Pinpoint the cell where the given text exists, returning its (X, Y) midpoint coordinate. 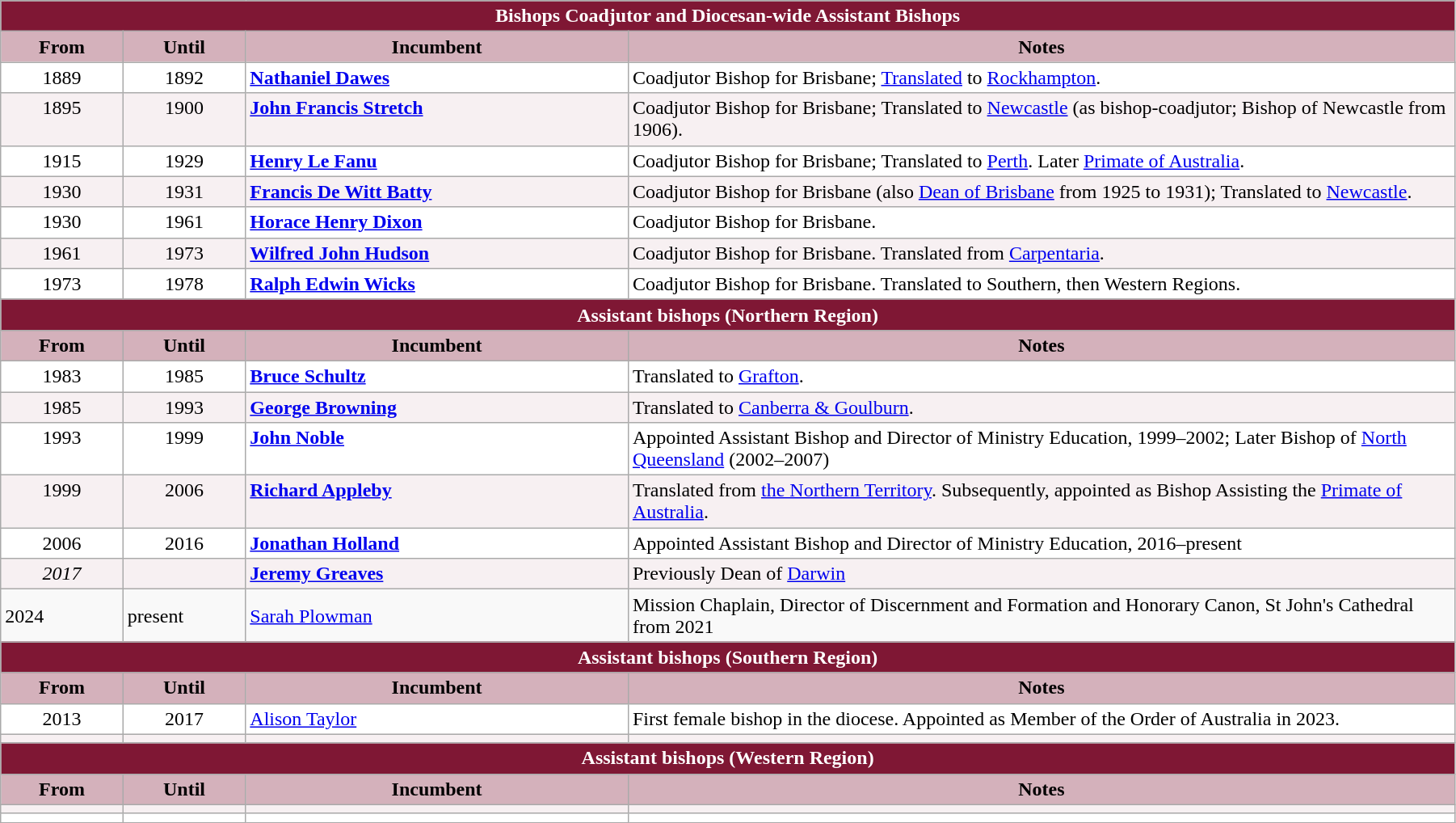
Coadjutor Bishop for Brisbane; Translated to Rockhampton. (1041, 78)
Coadjutor Bishop for Brisbane (also Dean of Brisbane from 1925 to 1931); Translated to Newcastle. (1041, 192)
John Francis Stretch (437, 120)
George Browning (437, 407)
Francis De Witt Batty (437, 192)
present (184, 616)
Alison Taylor (437, 719)
1892 (184, 78)
Coadjutor Bishop for Brisbane. Translated to Southern, then Western Regions. (1041, 284)
2013 (62, 719)
Horace Henry Dixon (437, 222)
Assistant bishops (Southern Region) (728, 657)
1978 (184, 284)
Translated to Canberra & Goulburn. (1041, 407)
Coadjutor Bishop for Brisbane; Translated to Newcastle (as bishop-coadjutor; Bishop of Newcastle from 1906). (1041, 120)
John Noble (437, 449)
Previously Dean of Darwin (1041, 574)
2024 (62, 616)
Translated from the Northern Territory. Subsequently, appointed as Bishop Assisting the Primate of Australia. (1041, 501)
Jonathan Holland (437, 543)
Coadjutor Bishop for Brisbane; Translated to Perth. Later Primate of Australia. (1041, 161)
1929 (184, 161)
Appointed Assistant Bishop and Director of Ministry Education, 2016–present (1041, 543)
Ralph Edwin Wicks (437, 284)
Jeremy Greaves (437, 574)
1900 (184, 120)
Mission Chaplain, Director of Discernment and Formation and Honorary Canon, St John's Cathedral from 2021 (1041, 616)
Henry Le Fanu (437, 161)
Richard Appleby (437, 501)
Coadjutor Bishop for Brisbane. (1041, 222)
Nathaniel Dawes (437, 78)
1983 (62, 376)
Assistant bishops (Northern Region) (728, 314)
2016 (184, 543)
1895 (62, 120)
Wilfred John Hudson (437, 253)
Assistant bishops (Western Region) (728, 758)
Appointed Assistant Bishop and Director of Ministry Education, 1999–2002; Later Bishop of North Queensland (2002–2007) (1041, 449)
1931 (184, 192)
Translated to Grafton. (1041, 376)
Bishops Coadjutor and Diocesan-wide Assistant Bishops (728, 16)
1889 (62, 78)
Bruce Schultz (437, 376)
1915 (62, 161)
Sarah Plowman (437, 616)
First female bishop in the diocese. Appointed as Member of the Order of Australia in 2023. (1041, 719)
Coadjutor Bishop for Brisbane. Translated from Carpentaria. (1041, 253)
